Detect which cell encompasses the target text, then output its [X, Y] center coordinate. 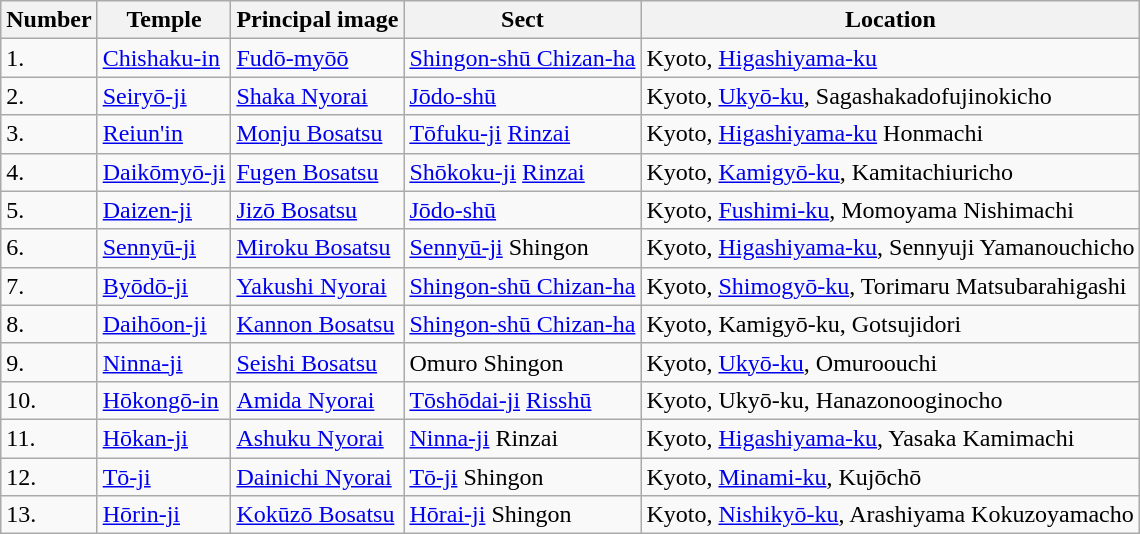
Hōrin-ji [164, 515]
Yakushi Nyorai [318, 286]
Fudō-myōō [318, 58]
Ninna-ji [164, 362]
Chishaku-in [164, 58]
Location [890, 20]
5. [49, 210]
Hōkongō-in [164, 400]
Kyoto, Kamigyō-ku, Gotsujidori [890, 324]
Daizen-ji [164, 210]
Kyoto, Ukyō-ku, Hanazonooginocho [890, 400]
Kyoto, Ukyō-ku, Sagashakadofujinokicho [890, 96]
Daihōon-ji [164, 324]
10. [49, 400]
Tō-ji Shingon [522, 477]
Seishi Bosatsu [318, 362]
4. [49, 172]
3. [49, 134]
Sect [522, 20]
Kannon Bosatsu [318, 324]
Principal image [318, 20]
Sennyū-ji Shingon [522, 248]
Shaka Nyorai [318, 96]
Kyoto, Nishikyō-ku, Arashiyama Kokuzoyamacho [890, 515]
Ninna-ji Rinzai [522, 438]
Daikōmyō-ji [164, 172]
Omuro Shingon [522, 362]
Tō-ji [164, 477]
Hōrai-ji Shingon [522, 515]
Jizō Bosatsu [318, 210]
Tōshōdai-ji Risshū [522, 400]
Amida Nyorai [318, 400]
Kokūzō Bosatsu [318, 515]
Kyoto, Higashiyama-ku Honmachi [890, 134]
Fugen Bosatsu [318, 172]
Kyoto, Fushimi-ku, Momoyama Nishimachi [890, 210]
8. [49, 324]
Seiryō-ji [164, 96]
6. [49, 248]
Byōdō-ji [164, 286]
12. [49, 477]
Hōkan-ji [164, 438]
11. [49, 438]
Number [49, 20]
Kyoto, Higashiyama-ku [890, 58]
Kyoto, Higashiyama-ku, Sennyuji Yamanouchicho [890, 248]
Dainichi Nyorai [318, 477]
Tōfuku-ji Rinzai [522, 134]
Miroku Bosatsu [318, 248]
Temple [164, 20]
Monju Bosatsu [318, 134]
Kyoto, Minami-ku, Kujōchō [890, 477]
Shōkoku-ji Rinzai [522, 172]
Kyoto, Ukyō-ku, Omuroouchi [890, 362]
1. [49, 58]
Ashuku Nyorai [318, 438]
9. [49, 362]
Kyoto, Higashiyama-ku, Yasaka Kamimachi [890, 438]
Kyoto, Kamigyō-ku, Kamitachiuricho [890, 172]
Sennyū-ji [164, 248]
Reiun'in [164, 134]
13. [49, 515]
7. [49, 286]
2. [49, 96]
Kyoto, Shimogyō-ku, Torimaru Matsubarahigashi [890, 286]
